Find where the given text appears and provide that cell's center as [x, y] coordinate. 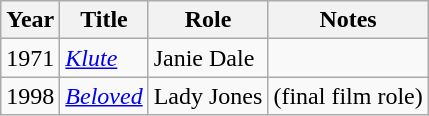
Klute [104, 58]
1998 [30, 96]
Title [104, 20]
Year [30, 20]
Lady Jones [208, 96]
Notes [348, 20]
Janie Dale [208, 58]
1971 [30, 58]
(final film role) [348, 96]
Beloved [104, 96]
Role [208, 20]
